Return [x, y] of the center of cell containing provided text 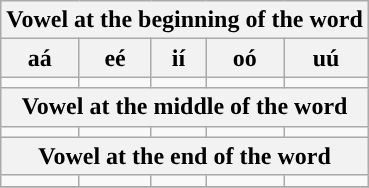
Vowel at the beginning of the word [185, 20]
Vowel at the end of the word [185, 156]
ií [178, 58]
aá [40, 58]
eé [115, 58]
uú [326, 58]
oó [245, 58]
Vowel at the middle of the word [185, 107]
